Scan for the cell matching the given text and deliver its (x, y) coordinate at center. 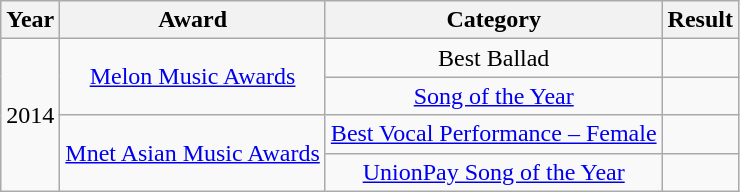
Song of the Year (494, 96)
Best Vocal Performance – Female (494, 134)
Award (193, 20)
Result (700, 20)
Year (30, 20)
Melon Music Awards (193, 77)
2014 (30, 115)
Category (494, 20)
Mnet Asian Music Awards (193, 153)
UnionPay Song of the Year (494, 172)
Best Ballad (494, 58)
